Provide the (X, Y) coordinate of the cell's center where the given text is located.  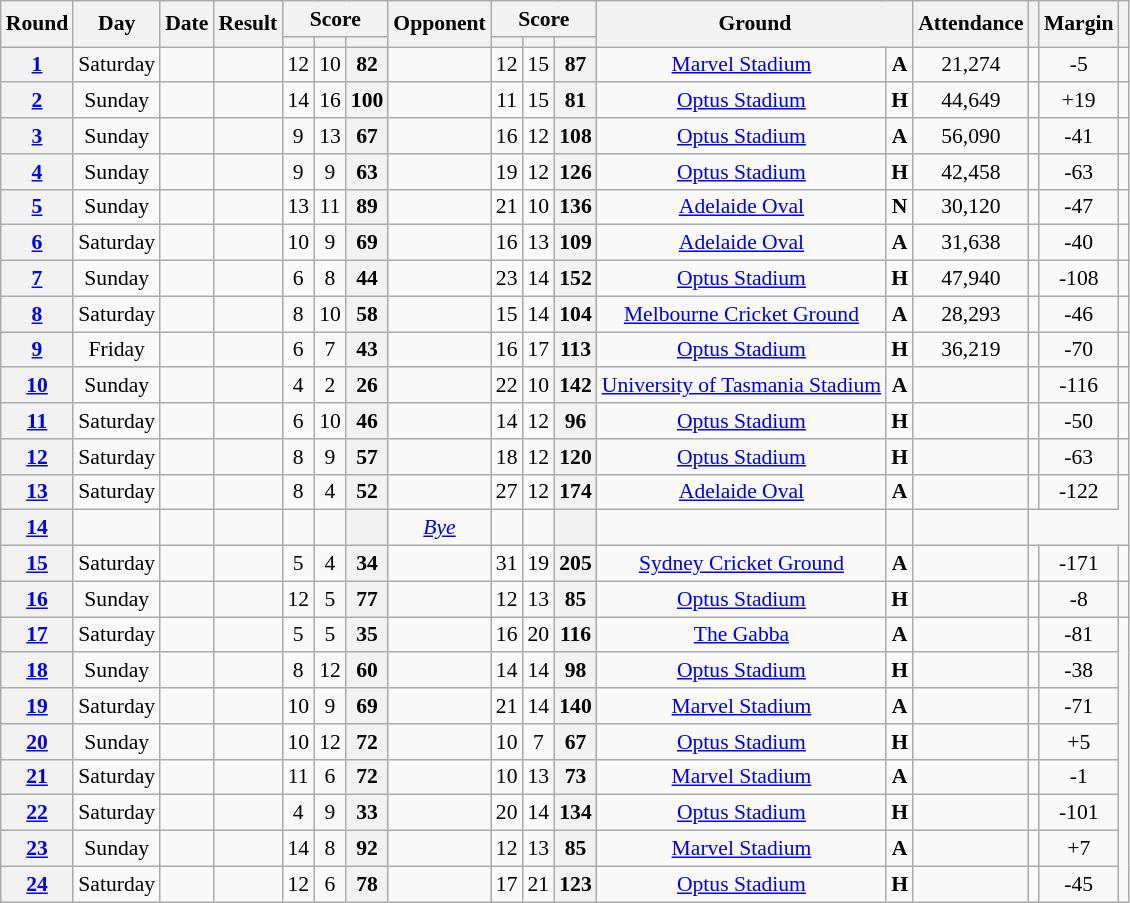
30,120 (971, 207)
-171 (1079, 564)
73 (576, 777)
-40 (1079, 243)
113 (576, 350)
140 (576, 706)
Margin (1079, 24)
Ground (755, 24)
-38 (1079, 671)
University of Tasmania Stadium (742, 386)
-47 (1079, 207)
205 (576, 564)
Bye (440, 528)
47,940 (971, 279)
142 (576, 386)
77 (368, 599)
-116 (1079, 386)
81 (576, 101)
174 (576, 492)
134 (576, 813)
56,090 (971, 136)
Sydney Cricket Ground (742, 564)
26 (368, 386)
35 (368, 635)
+5 (1079, 742)
-1 (1079, 777)
N (900, 207)
-81 (1079, 635)
Day (116, 24)
109 (576, 243)
Opponent (440, 24)
123 (576, 884)
21,274 (971, 65)
-45 (1079, 884)
96 (576, 421)
Round (38, 24)
116 (576, 635)
-70 (1079, 350)
87 (576, 65)
34 (368, 564)
-41 (1079, 136)
126 (576, 172)
+19 (1079, 101)
31,638 (971, 243)
44 (368, 279)
-8 (1079, 599)
104 (576, 314)
Friday (116, 350)
98 (576, 671)
89 (368, 207)
46 (368, 421)
78 (368, 884)
33 (368, 813)
-122 (1079, 492)
152 (576, 279)
1 (38, 65)
120 (576, 457)
42,458 (971, 172)
-50 (1079, 421)
58 (368, 314)
63 (368, 172)
27 (507, 492)
-46 (1079, 314)
28,293 (971, 314)
-108 (1079, 279)
92 (368, 849)
The Gabba (742, 635)
Attendance (971, 24)
44,649 (971, 101)
-5 (1079, 65)
136 (576, 207)
-71 (1079, 706)
82 (368, 65)
3 (38, 136)
Date (186, 24)
57 (368, 457)
52 (368, 492)
43 (368, 350)
36,219 (971, 350)
108 (576, 136)
Melbourne Cricket Ground (742, 314)
-101 (1079, 813)
100 (368, 101)
+7 (1079, 849)
24 (38, 884)
Result (248, 24)
60 (368, 671)
31 (507, 564)
